Locate the cell with the specified text and output its [x, y] center coordinate. 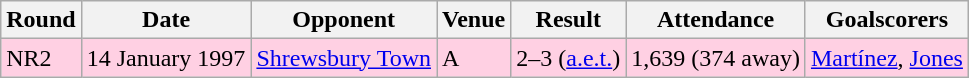
14 January 1997 [166, 58]
A [473, 58]
Round [41, 20]
Goalscorers [886, 20]
Martínez, Jones [886, 58]
2–3 (a.e.t.) [568, 58]
Opponent [344, 20]
Result [568, 20]
Date [166, 20]
Attendance [716, 20]
Venue [473, 20]
Shrewsbury Town [344, 58]
1,639 (374 away) [716, 58]
NR2 [41, 58]
